Return the (X, Y) coordinate for the center point of the cell that contains the specified text.  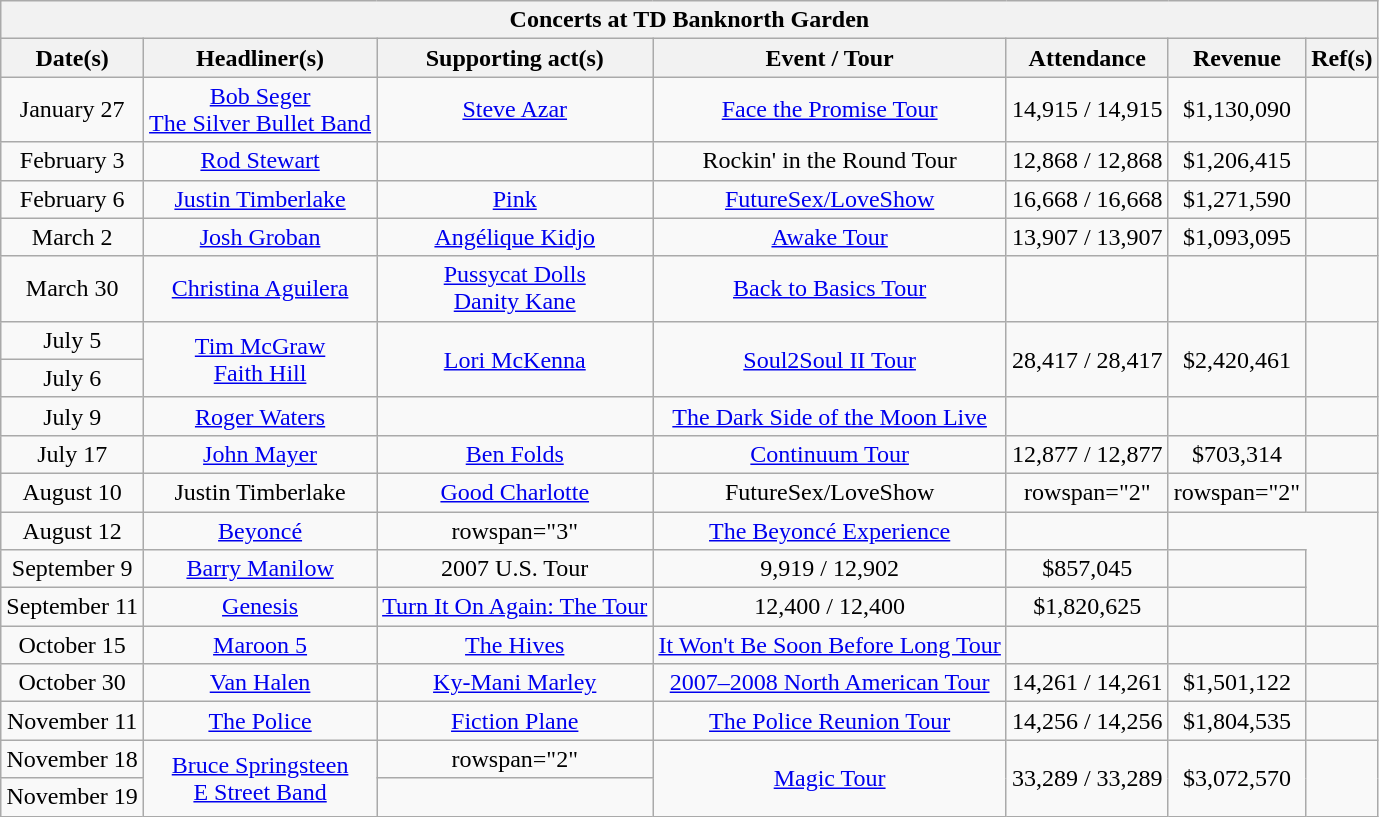
Ky-Mani Marley (515, 683)
The Police Reunion Tour (830, 721)
Tim McGrawFaith Hill (260, 359)
October 15 (72, 645)
Event / Tour (830, 58)
November 19 (72, 797)
October 30 (72, 683)
$1,271,590 (1237, 199)
Josh Groban (260, 237)
Steve Azar (515, 110)
Continuum Tour (830, 454)
March 2 (72, 237)
Rod Stewart (260, 161)
August 10 (72, 492)
Ref(s) (1342, 58)
Angélique Kidjo (515, 237)
Rockin' in the Round Tour (830, 161)
2007–2008 North American Tour (830, 683)
The Dark Side of the Moon Live (830, 416)
February 3 (72, 161)
September 9 (72, 569)
2007 U.S. Tour (515, 569)
14,256 / 14,256 (1087, 721)
Date(s) (72, 58)
Beyoncé (260, 531)
Back to Basics Tour (830, 288)
The Beyoncé Experience (830, 531)
Awake Tour (830, 237)
9,919 / 12,902 (830, 569)
Fiction Plane (515, 721)
$1,093,095 (1237, 237)
$1,804,535 (1237, 721)
February 6 (72, 199)
Barry Manilow (260, 569)
Magic Tour (830, 778)
Concerts at TD Banknorth Garden (690, 20)
12,877 / 12,877 (1087, 454)
Face the Promise Tour (830, 110)
It Won't Be Soon Before Long Tour (830, 645)
28,417 / 28,417 (1087, 359)
Revenue (1237, 58)
November 18 (72, 759)
Roger Waters (260, 416)
12,400 / 12,400 (830, 607)
Maroon 5 (260, 645)
John Mayer (260, 454)
Genesis (260, 607)
July 5 (72, 340)
rowspan="3" (515, 531)
September 11 (72, 607)
November 11 (72, 721)
July 17 (72, 454)
Pink (515, 199)
Soul2Soul II Tour (830, 359)
12,868 / 12,868 (1087, 161)
$703,314 (1237, 454)
Christina Aguilera (260, 288)
$3,072,570 (1237, 778)
Turn It On Again: The Tour (515, 607)
The Police (260, 721)
Bruce SpringsteenE Street Band (260, 778)
$1,206,415 (1237, 161)
Pussycat DollsDanity Kane (515, 288)
August 12 (72, 531)
January 27 (72, 110)
Lori McKenna (515, 359)
13,907 / 13,907 (1087, 237)
Ben Folds (515, 454)
July 6 (72, 378)
Bob SegerThe Silver Bullet Band (260, 110)
The Hives (515, 645)
14,915 / 14,915 (1087, 110)
$1,130,090 (1237, 110)
Good Charlotte (515, 492)
$2,420,461 (1237, 359)
$1,501,122 (1237, 683)
Headliner(s) (260, 58)
Attendance (1087, 58)
$857,045 (1087, 569)
Supporting act(s) (515, 58)
$1,820,625 (1087, 607)
March 30 (72, 288)
16,668 / 16,668 (1087, 199)
Van Halen (260, 683)
33,289 / 33,289 (1087, 778)
14,261 / 14,261 (1087, 683)
July 9 (72, 416)
